Identify which cell holds the provided text, then report its [x, y] central coordinate. 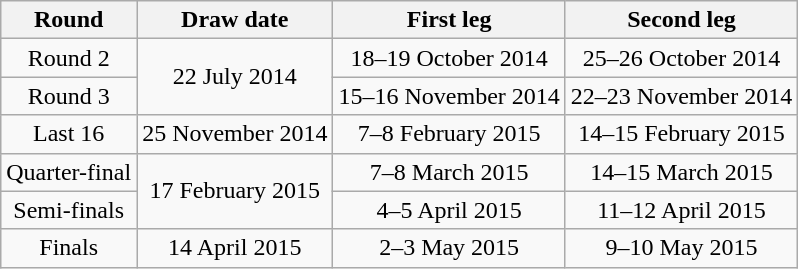
7–8 February 2015 [449, 134]
Finals [69, 248]
Semi-finals [69, 210]
Draw date [235, 20]
11–12 April 2015 [681, 210]
14–15 February 2015 [681, 134]
4–5 April 2015 [449, 210]
14 April 2015 [235, 248]
25 November 2014 [235, 134]
Last 16 [69, 134]
9–10 May 2015 [681, 248]
Second leg [681, 20]
Round [69, 20]
17 February 2015 [235, 191]
Round 2 [69, 58]
18–19 October 2014 [449, 58]
25–26 October 2014 [681, 58]
15–16 November 2014 [449, 96]
2–3 May 2015 [449, 248]
22 July 2014 [235, 77]
Quarter-final [69, 172]
7–8 March 2015 [449, 172]
First leg [449, 20]
22–23 November 2014 [681, 96]
14–15 March 2015 [681, 172]
Round 3 [69, 96]
